Search for the cell housing the specified text and yield its [X, Y] center coordinate. 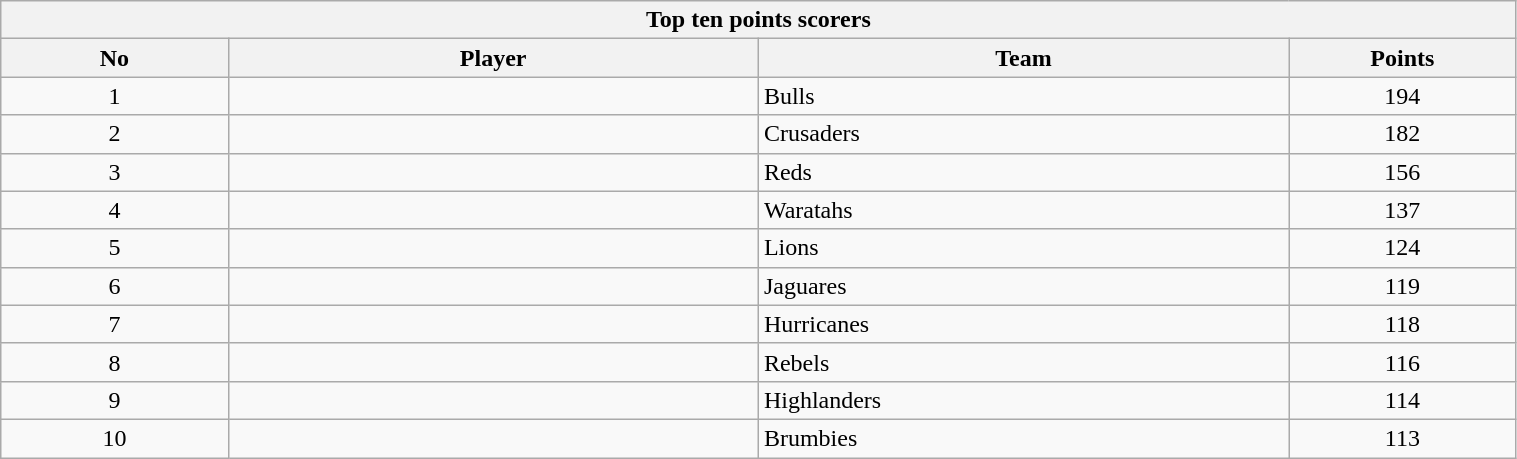
Hurricanes [1023, 324]
1 [114, 96]
Lions [1023, 248]
Brumbies [1023, 438]
No [114, 58]
7 [114, 324]
Points [1402, 58]
2 [114, 134]
Waratahs [1023, 210]
Bulls [1023, 96]
Reds [1023, 172]
3 [114, 172]
Player [493, 58]
9 [114, 400]
10 [114, 438]
Team [1023, 58]
Jaguares [1023, 286]
Top ten points scorers [758, 20]
6 [114, 286]
5 [114, 248]
8 [114, 362]
124 [1402, 248]
119 [1402, 286]
114 [1402, 400]
113 [1402, 438]
Crusaders [1023, 134]
182 [1402, 134]
Rebels [1023, 362]
137 [1402, 210]
Highlanders [1023, 400]
156 [1402, 172]
194 [1402, 96]
116 [1402, 362]
4 [114, 210]
118 [1402, 324]
